Return the [X, Y] coordinate for the center point of the cell that contains the specified text.  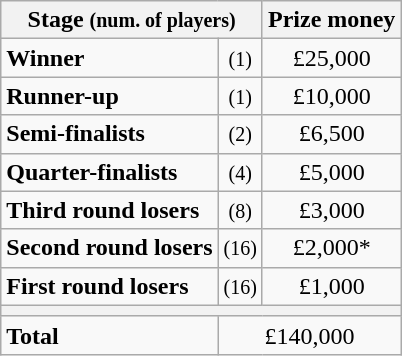
£10,000 [331, 96]
£140,000 [310, 335]
£5,000 [331, 172]
First round losers [110, 286]
Second round losers [110, 248]
Third round losers [110, 210]
Runner-up [110, 96]
Winner [110, 58]
£2,000* [331, 248]
Stage (num. of players) [132, 20]
£25,000 [331, 58]
(2) [240, 134]
(8) [240, 210]
Prize money [331, 20]
£3,000 [331, 210]
Total [110, 335]
Quarter-finalists [110, 172]
£6,500 [331, 134]
(4) [240, 172]
£1,000 [331, 286]
Semi-finalists [110, 134]
